From the cell containing the given text, extract its center point as [X, Y] coordinate. 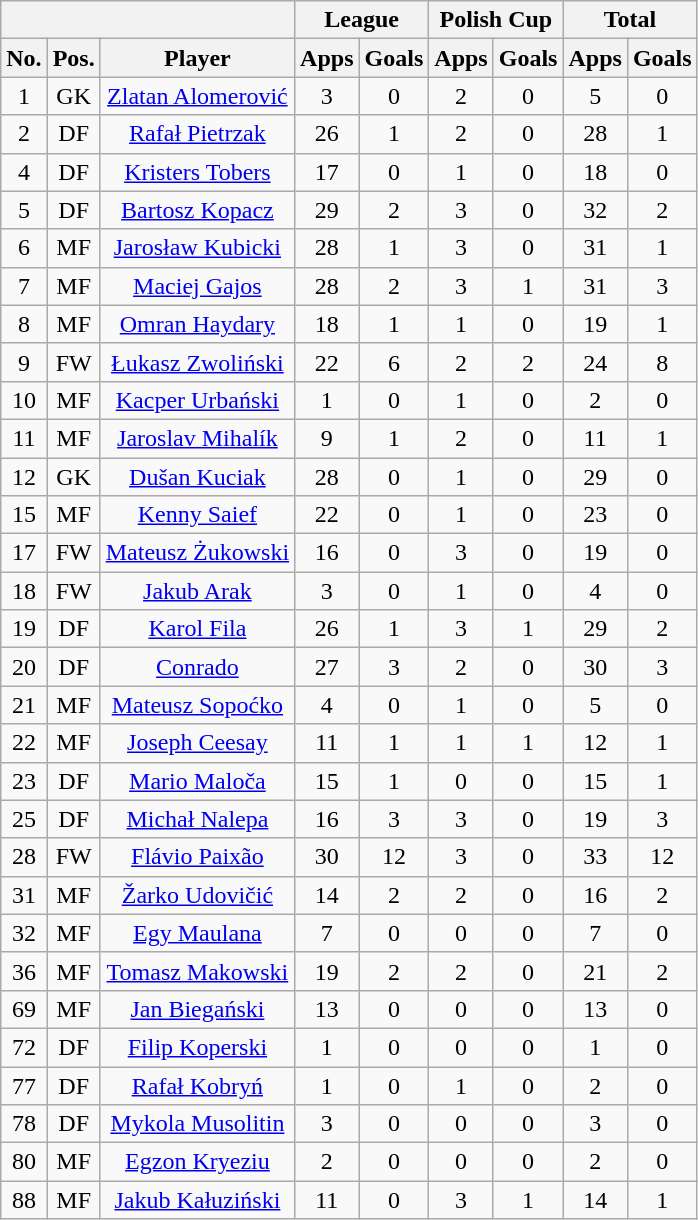
80 [24, 1162]
Filip Koperski [197, 1047]
No. [24, 58]
Egzon Kryeziu [197, 1162]
20 [24, 667]
Flávio Paixão [197, 857]
Kacper Urbański [197, 400]
10 [24, 400]
77 [24, 1085]
Kristers Tobers [197, 172]
78 [24, 1124]
Rafał Pietrzak [197, 134]
Total [630, 20]
Łukasz Zwoliński [197, 362]
Dušan Kuciak [197, 477]
Rafał Kobryń [197, 1085]
24 [595, 362]
88 [24, 1200]
Polish Cup [496, 20]
25 [24, 819]
Egy Maulana [197, 933]
Maciej Gajos [197, 286]
Joseph Ceesay [197, 743]
Omran Haydary [197, 324]
Zlatan Alomerović [197, 96]
Jaroslav Mihalík [197, 438]
72 [24, 1047]
Mykola Musolitin [197, 1124]
Conrado [197, 667]
Mateusz Sopoćko [197, 705]
Player [197, 58]
36 [24, 971]
27 [327, 667]
Pos. [74, 58]
Tomasz Makowski [197, 971]
Bartosz Kopacz [197, 210]
Kenny Saief [197, 515]
League [362, 20]
Jakub Arak [197, 591]
33 [595, 857]
Jan Biegański [197, 1009]
Jakub Kałuziński [197, 1200]
69 [24, 1009]
Mario Maloča [197, 781]
Mateusz Żukowski [197, 553]
Michał Nalepa [197, 819]
Karol Fila [197, 629]
Žarko Udovičić [197, 895]
Jarosław Kubicki [197, 248]
